Output the [x, y] coordinate of the center of the cell containing the given text.  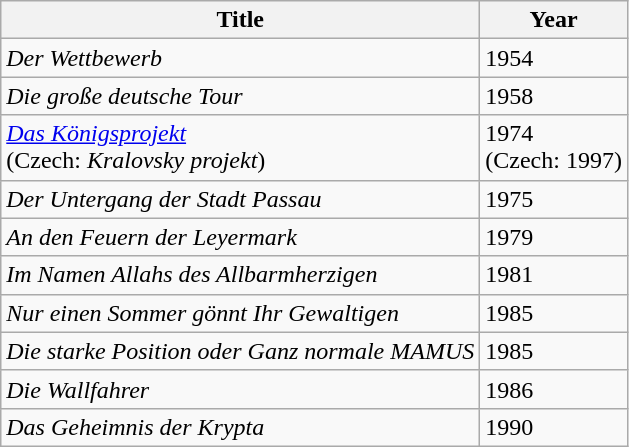
Nur einen Sommer gönnt Ihr Gewaltigen [240, 313]
Das Königsprojekt (Czech: Kralovsky projekt) [240, 148]
1958 [554, 96]
Die starke Position oder Ganz normale MAMUS [240, 351]
Die große deutsche Tour [240, 96]
Im Namen Allahs des Allbarmherzigen [240, 275]
Der Wettbewerb [240, 58]
1981 [554, 275]
An den Feuern der Leyermark [240, 237]
Das Geheimnis der Krypta [240, 427]
1974 (Czech: 1997) [554, 148]
Die Wallfahrer [240, 389]
1954 [554, 58]
1986 [554, 389]
Der Untergang der Stadt Passau [240, 199]
Year [554, 20]
Title [240, 20]
1990 [554, 427]
1979 [554, 237]
1975 [554, 199]
